Scan for the cell matching the given text and deliver its [X, Y] coordinate at center. 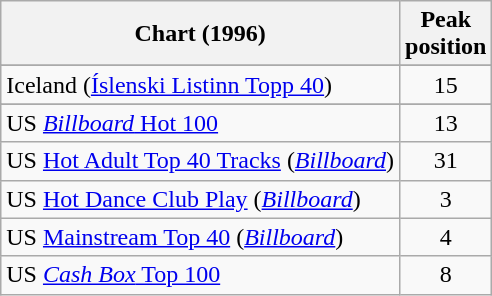
Iceland (Íslenski Listinn Topp 40) [200, 85]
US Hot Adult Top 40 Tracks (Billboard) [200, 161]
4 [446, 237]
15 [446, 85]
US Hot Dance Club Play (Billboard) [200, 199]
US Mainstream Top 40 (Billboard) [200, 237]
US Billboard Hot 100 [200, 123]
13 [446, 123]
Peakposition [446, 34]
31 [446, 161]
US Cash Box Top 100 [200, 275]
8 [446, 275]
Chart (1996) [200, 34]
3 [446, 199]
